Return [X, Y] of the center of cell containing provided text 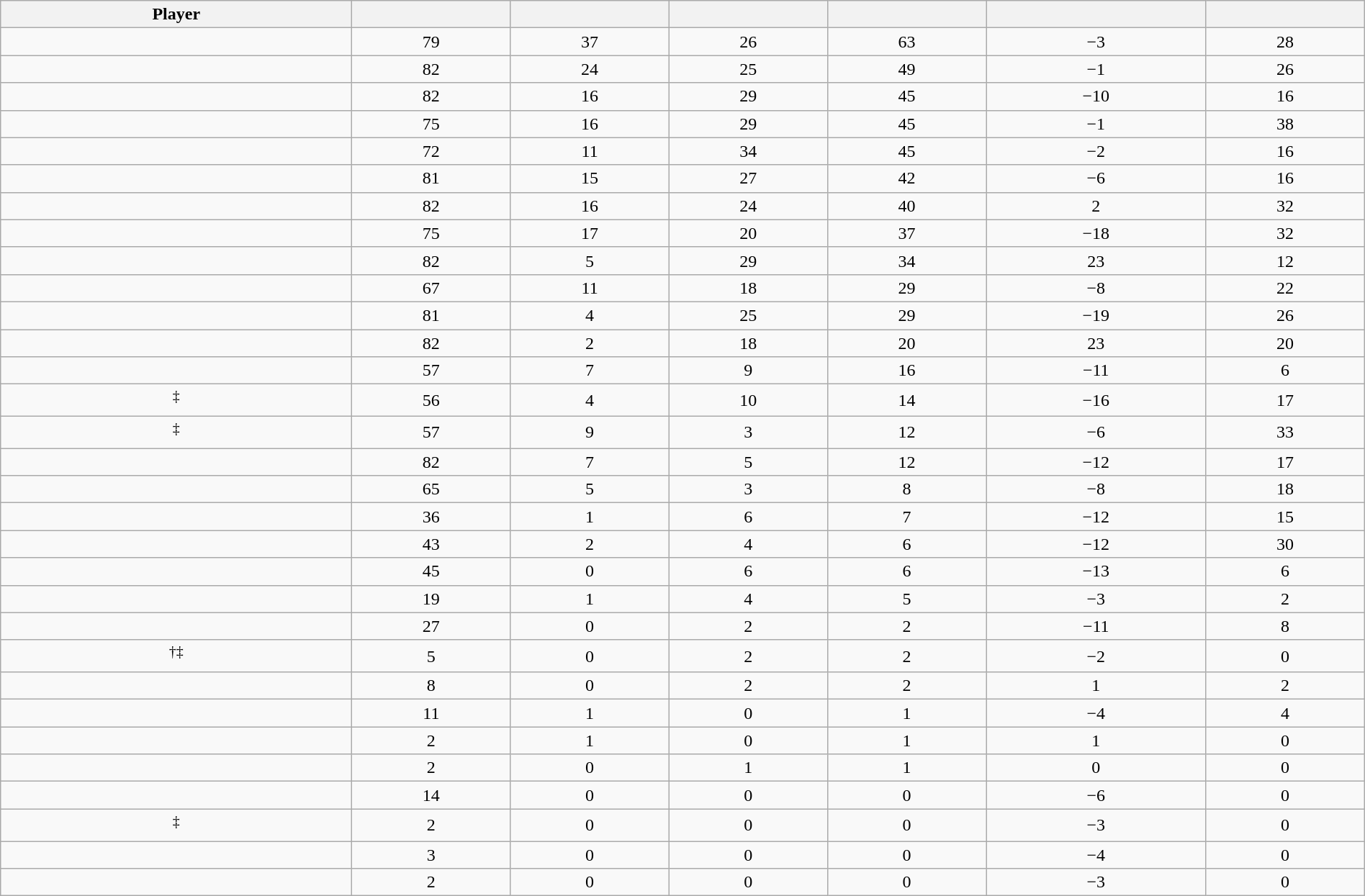
67 [431, 288]
42 [906, 178]
†‡ [176, 656]
56 [431, 400]
−10 [1096, 96]
−16 [1096, 400]
−13 [1096, 571]
30 [1285, 544]
36 [431, 517]
65 [431, 489]
79 [431, 42]
Player [176, 14]
33 [1285, 432]
−19 [1096, 315]
40 [906, 206]
38 [1285, 124]
72 [431, 151]
−18 [1096, 233]
28 [1285, 42]
22 [1285, 288]
49 [906, 69]
19 [431, 599]
43 [431, 544]
10 [748, 400]
63 [906, 42]
